For the text-containing cell, return its midpoint in [x, y] coordinate format. 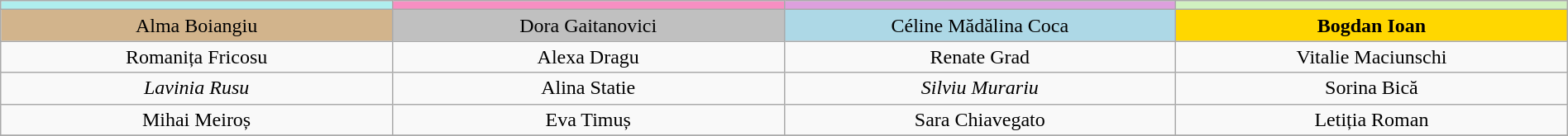
Dora Gaitanovici [588, 26]
Sara Chiavegato [980, 120]
Alina Statie [588, 88]
Sorina Bică [1372, 88]
Silviu Murariu [980, 88]
Bogdan Ioan [1372, 26]
Céline Mădălina Coca [980, 26]
Mihai Meiroș [197, 120]
Romanița Fricosu [197, 57]
Letiția Roman [1372, 120]
Lavinia Rusu [197, 88]
Alexa Dragu [588, 57]
Alma Boiangiu [197, 26]
Vitalie Maciunschi [1372, 57]
Renate Grad [980, 57]
Eva Timuș [588, 120]
